Provide the [X, Y] coordinate of the cell's center where the given text is located.  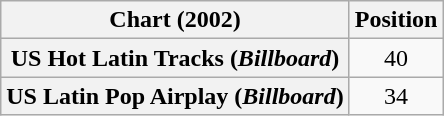
US Latin Pop Airplay (Billboard) [175, 96]
US Hot Latin Tracks (Billboard) [175, 58]
Position [396, 20]
34 [396, 96]
40 [396, 58]
Chart (2002) [175, 20]
